Locate the cell with the specified text and output its [X, Y] center coordinate. 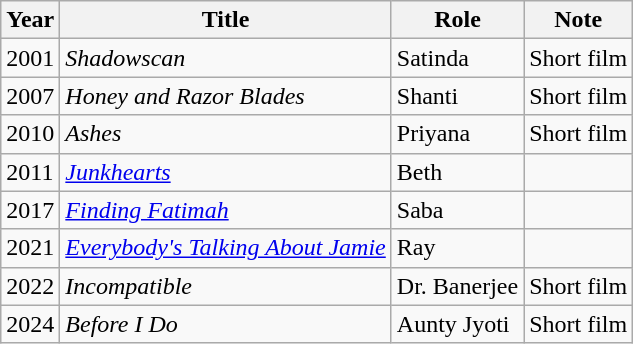
Role [457, 20]
2010 [30, 134]
Priyana [457, 134]
Note [578, 20]
Saba [457, 210]
2017 [30, 210]
2024 [30, 324]
Title [226, 20]
Shadowscan [226, 58]
2022 [30, 286]
2021 [30, 248]
2011 [30, 172]
2001 [30, 58]
2007 [30, 96]
Aunty Jyoti [457, 324]
Satinda [457, 58]
Junkhearts [226, 172]
Dr. Banerjee [457, 286]
Year [30, 20]
Beth [457, 172]
Ashes [226, 134]
Before I Do [226, 324]
Shanti [457, 96]
Honey and Razor Blades [226, 96]
Everybody's Talking About Jamie [226, 248]
Ray [457, 248]
Finding Fatimah [226, 210]
Incompatible [226, 286]
